Search for the cell housing the specified text and yield its [x, y] center coordinate. 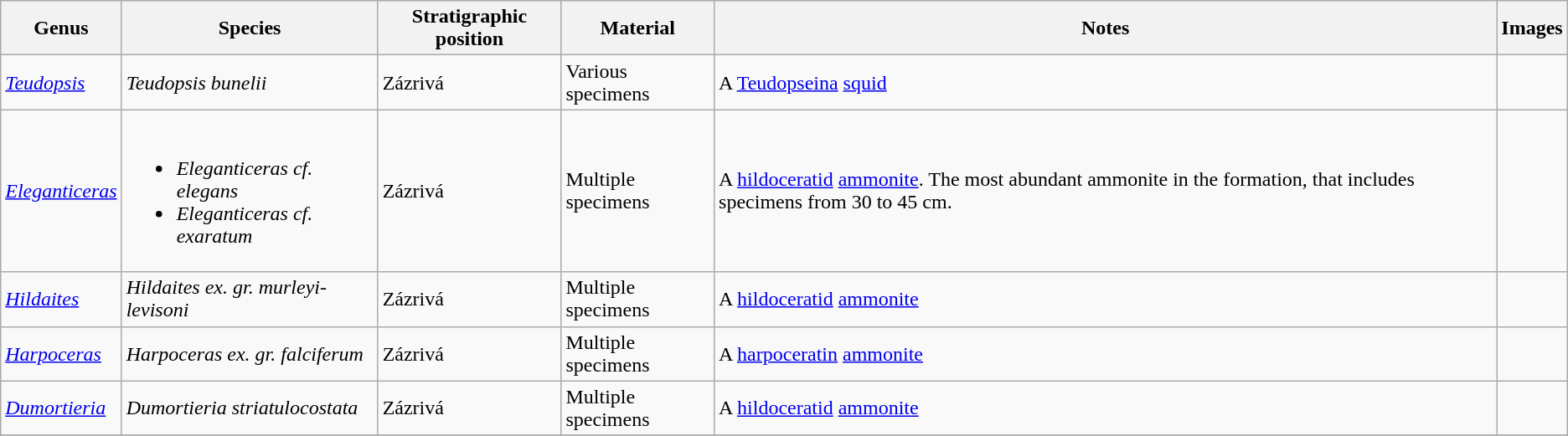
Dumortieria striatulocostata [250, 408]
A Teudopseina squid [1106, 82]
Teudopsis [61, 82]
Species [250, 28]
A harpoceratin ammonite [1106, 353]
Material [638, 28]
Teudopsis bunelii [250, 82]
Eleganticeras cf. elegansEleganticeras cf. exaratum [250, 191]
Stratigraphic position [469, 28]
A hildoceratid ammonite. The most abundant ammonite in the formation, that includes specimens from 30 to 45 cm. [1106, 191]
Harpoceras ex. gr. falciferum [250, 353]
Genus [61, 28]
Notes [1106, 28]
Harpoceras [61, 353]
Various specimens [638, 82]
Eleganticeras [61, 191]
Hildaites ex. gr. murleyi-levisoni [250, 300]
Hildaites [61, 300]
Images [1532, 28]
Dumortieria [61, 408]
